For the text-containing cell, return its midpoint in [x, y] coordinate format. 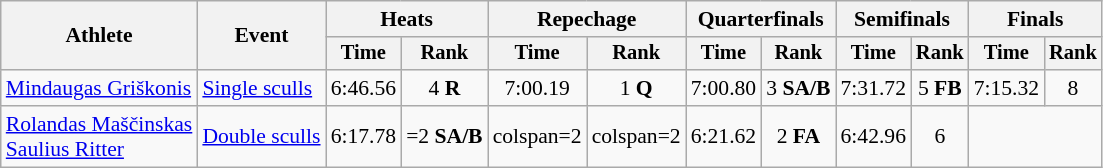
7:00.80 [724, 88]
6 [940, 136]
6:46.56 [364, 88]
Finals [1036, 19]
7:31.72 [874, 88]
Single sculls [261, 88]
2 FA [798, 136]
Mindaugas Griškonis [100, 88]
6:21.62 [724, 136]
8 [1073, 88]
7:00.19 [538, 88]
Athlete [100, 36]
Rolandas MaščinskasSaulius Ritter [100, 136]
3 SA/B [798, 88]
1 Q [636, 88]
Repechage [587, 19]
7:15.32 [1006, 88]
6:42.96 [874, 136]
Heats [407, 19]
Event [261, 36]
5 FB [940, 88]
Double sculls [261, 136]
Quarterfinals [761, 19]
6:17.78 [364, 136]
=2 SA/B [444, 136]
4 R [444, 88]
Semifinals [902, 19]
